Detect which cell encompasses the target text, then output its (x, y) center coordinate. 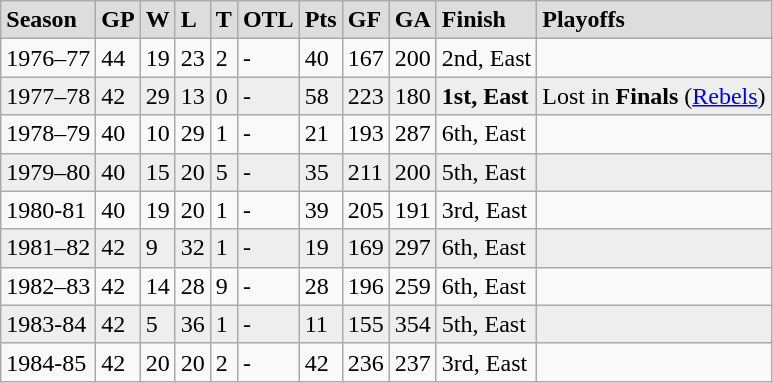
44 (118, 58)
Lost in Finals (Rebels) (654, 96)
297 (412, 248)
Season (48, 20)
1979–80 (48, 172)
GP (118, 20)
1st, East (486, 96)
1980-81 (48, 210)
58 (320, 96)
193 (366, 134)
35 (320, 172)
0 (224, 96)
15 (158, 172)
23 (192, 58)
OTL (268, 20)
259 (412, 286)
10 (158, 134)
Playoffs (654, 20)
36 (192, 324)
1981–82 (48, 248)
1977–78 (48, 96)
1982–83 (48, 286)
39 (320, 210)
Pts (320, 20)
21 (320, 134)
2nd, East (486, 58)
237 (412, 362)
L (192, 20)
180 (412, 96)
191 (412, 210)
11 (320, 324)
1978–79 (48, 134)
Finish (486, 20)
155 (366, 324)
W (158, 20)
167 (366, 58)
1983-84 (48, 324)
GA (412, 20)
211 (366, 172)
354 (412, 324)
236 (366, 362)
169 (366, 248)
T (224, 20)
14 (158, 286)
GF (366, 20)
223 (366, 96)
1976–77 (48, 58)
205 (366, 210)
287 (412, 134)
32 (192, 248)
13 (192, 96)
1984-85 (48, 362)
196 (366, 286)
